Detect which cell encompasses the target text, then output its (X, Y) center coordinate. 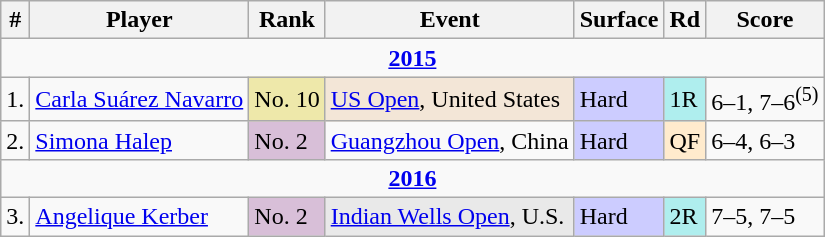
Surface (619, 20)
US Open, United States (450, 100)
2016 (412, 178)
Rd (685, 20)
No. 10 (287, 100)
6–4, 6–3 (765, 140)
Indian Wells Open, U.S. (450, 217)
Simona Halep (140, 140)
7–5, 7–5 (765, 217)
Event (450, 20)
Player (140, 20)
Guangzhou Open, China (450, 140)
2. (16, 140)
Carla Suárez Navarro (140, 100)
Rank (287, 20)
Score (765, 20)
1R (685, 100)
3. (16, 217)
6–1, 7–6(5) (765, 100)
Angelique Kerber (140, 217)
2R (685, 217)
QF (685, 140)
# (16, 20)
2015 (412, 58)
1. (16, 100)
